From the cell containing the given text, extract its center point as [X, Y] coordinate. 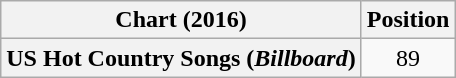
Chart (2016) [181, 20]
US Hot Country Songs (Billboard) [181, 58]
89 [408, 58]
Position [408, 20]
